Locate the cell with the specified text and output its [x, y] center coordinate. 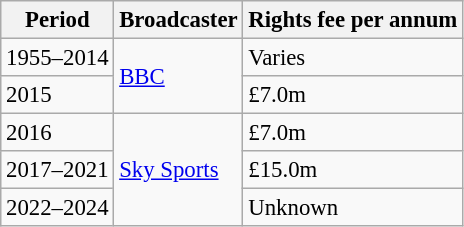
£15.0m [353, 170]
Broadcaster [178, 20]
Varies [353, 58]
Sky Sports [178, 170]
2017–2021 [58, 170]
2022–2024 [58, 208]
BBC [178, 76]
Period [58, 20]
Rights fee per annum [353, 20]
2016 [58, 133]
Unknown [353, 208]
1955–2014 [58, 58]
2015 [58, 95]
